Return the [x, y] coordinate for the center point of the cell that contains the specified text.  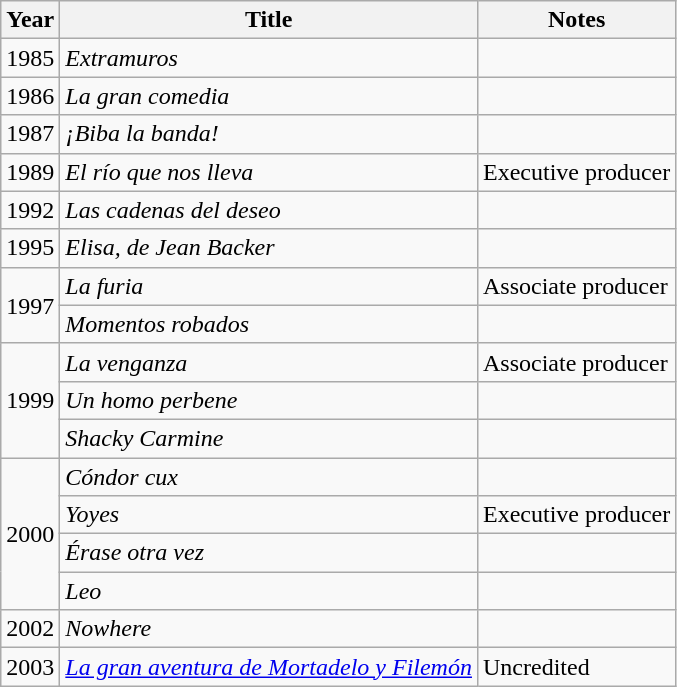
Un homo perbene [269, 400]
Momentos robados [269, 324]
Leo [269, 591]
La venganza [269, 362]
Las cadenas del deseo [269, 210]
La furia [269, 286]
La gran comedia [269, 96]
Érase otra vez [269, 553]
Extramuros [269, 58]
Title [269, 20]
2000 [30, 534]
2002 [30, 629]
1995 [30, 248]
Elisa, de Jean Backer [269, 248]
Shacky Carmine [269, 438]
1997 [30, 305]
¡Biba la banda! [269, 134]
Uncredited [576, 667]
Yoyes [269, 515]
1989 [30, 172]
2003 [30, 667]
1999 [30, 400]
Year [30, 20]
1992 [30, 210]
1986 [30, 96]
Cóndor cux [269, 477]
Nowhere [269, 629]
El río que nos lleva [269, 172]
1985 [30, 58]
1987 [30, 134]
La gran aventura de Mortadelo y Filemón [269, 667]
Notes [576, 20]
